For the text-containing cell, return its midpoint in [x, y] coordinate format. 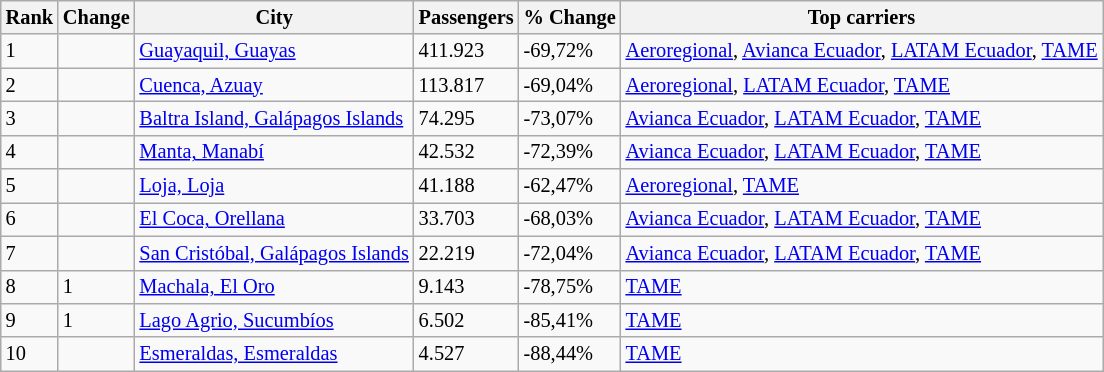
-62,47% [570, 186]
5 [30, 186]
Passengers [466, 17]
2 [30, 85]
Cuenca, Azuay [274, 85]
10 [30, 354]
41.188 [466, 186]
City [274, 17]
42.532 [466, 152]
33.703 [466, 219]
El Coca, Orellana [274, 219]
9 [30, 320]
Lago Agrio, Sucumbíos [274, 320]
9.143 [466, 287]
-72,04% [570, 253]
3 [30, 118]
-72,39% [570, 152]
-73,07% [570, 118]
Change [96, 17]
411.923 [466, 51]
113.817 [466, 85]
Rank [30, 17]
Guayaquil, Guayas [274, 51]
22.219 [466, 253]
% Change [570, 17]
Esmeraldas, Esmeraldas [274, 354]
-88,44% [570, 354]
-69,72% [570, 51]
8 [30, 287]
Loja, Loja [274, 186]
-68,03% [570, 219]
Aeroregional, Avianca Ecuador, LATAM Ecuador, TAME [862, 51]
San Cristóbal, Galápagos Islands [274, 253]
Aeroregional, TAME [862, 186]
4 [30, 152]
6 [30, 219]
-85,41% [570, 320]
6.502 [466, 320]
Baltra Island, Galápagos Islands [274, 118]
4.527 [466, 354]
Top carriers [862, 17]
Manta, Manabí [274, 152]
74.295 [466, 118]
-69,04% [570, 85]
Machala, El Oro [274, 287]
7 [30, 253]
-78,75% [570, 287]
Aeroregional, LATAM Ecuador, TAME [862, 85]
